Pinpoint the cell where the given text exists, returning its (x, y) midpoint coordinate. 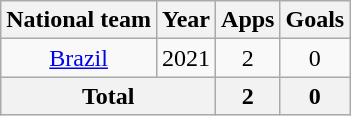
2021 (186, 58)
Year (186, 20)
Apps (248, 20)
Brazil (79, 58)
National team (79, 20)
Goals (315, 20)
Total (108, 96)
